Pinpoint the cell where the given text exists, returning its (x, y) midpoint coordinate. 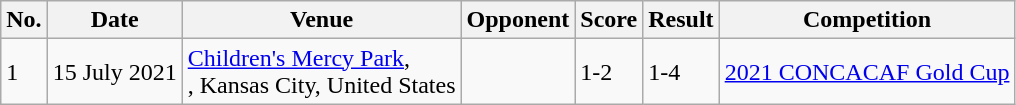
Date (114, 20)
Score (609, 20)
Venue (322, 20)
No. (24, 20)
Children's Mercy Park,, Kansas City, United States (322, 72)
Opponent (518, 20)
Competition (867, 20)
1-2 (609, 72)
1 (24, 72)
1-4 (681, 72)
2021 CONCACAF Gold Cup (867, 72)
15 July 2021 (114, 72)
Result (681, 20)
